Identify which cell holds the provided text, then report its (X, Y) central coordinate. 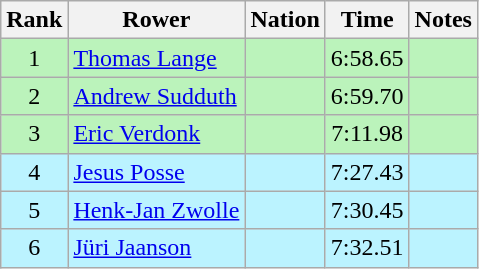
6:59.70 (367, 96)
7:27.43 (367, 172)
7:32.51 (367, 248)
2 (34, 96)
Thomas Lange (156, 58)
Henk-Jan Zwolle (156, 210)
1 (34, 58)
7:11.98 (367, 134)
Rank (34, 20)
Andrew Sudduth (156, 96)
5 (34, 210)
Eric Verdonk (156, 134)
4 (34, 172)
Rower (156, 20)
6:58.65 (367, 58)
Notes (443, 20)
Nation (285, 20)
Jüri Jaanson (156, 248)
Time (367, 20)
6 (34, 248)
3 (34, 134)
Jesus Posse (156, 172)
7:30.45 (367, 210)
